Scan for the cell matching the given text and deliver its [x, y] coordinate at center. 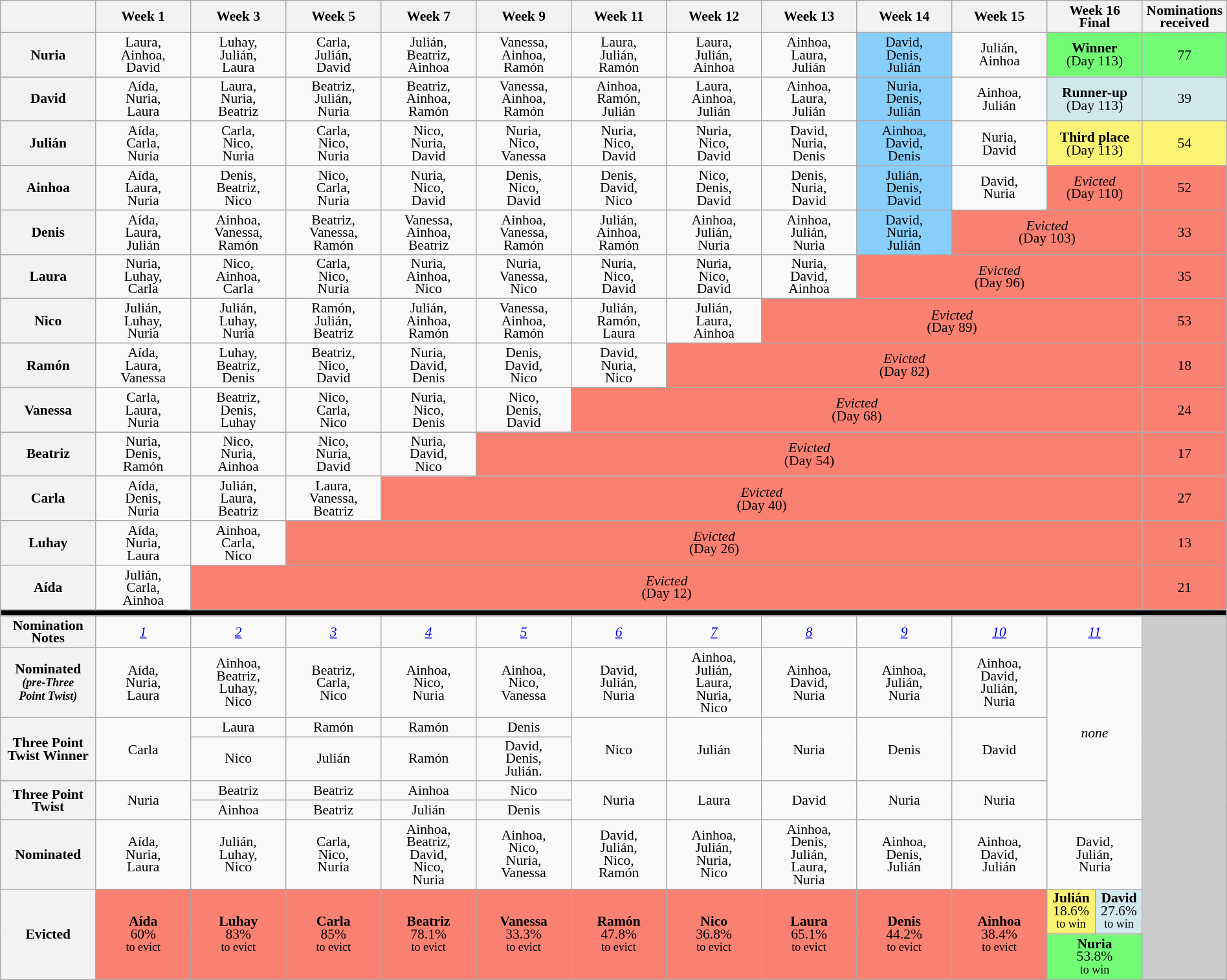
Ainhoa38.4%to evict [999, 934]
Julián,Ainhoa [999, 54]
Laura,Vanessa,Beatriz [334, 499]
Evicted(Day 68) [857, 410]
David27.6%to win [1118, 911]
Denis44.2%to evict [905, 934]
Laura,Julián,Ainhoa [714, 54]
17 [1184, 454]
Carla,Julián,David [334, 54]
Evicted(Day 26) [714, 543]
Vanessa [48, 410]
18 [1184, 366]
David,Nuria,Nico [619, 366]
Beatriz,Vanessa,Ramón [334, 233]
Nuria,Denis,Julián [905, 100]
Julián,Beatriz,Ainhoa [428, 54]
24 [1184, 410]
David,Denis,Julián. [524, 759]
Aída,Laura,Vanessa [144, 366]
9 [905, 633]
Third place(Day 113) [1094, 144]
Nico,Carla,Nico [334, 410]
8 [809, 633]
Laura,Julián,Ramón [619, 54]
Evicted(Day 110) [1094, 188]
Ainhoa,Julián [999, 100]
Evicted(Day 40) [762, 499]
Week 16Final [1094, 17]
Laura65.1%to evict [809, 934]
21 [1184, 587]
Ainhoa,Beatriz,Luhay,Nico [238, 683]
NominationNotes [48, 633]
5 [524, 633]
Luhay [48, 543]
Nominated [48, 855]
Julián,Ramón,Laura [619, 321]
Beatriz,Nico,David [334, 366]
Ainhoa,Denis,Julián,Laura,Nuria [809, 855]
Ainhoa,Carla,Nico [238, 543]
Evicted(Day 89) [953, 321]
Week 12 [714, 17]
Ramón47.8%to evict [619, 934]
Nico36.8%to evict [714, 934]
Julián18.6%to win [1070, 911]
39 [1184, 100]
Aída60%to evict [144, 934]
Vanessa,Ainhoa,Beatriz [428, 233]
David,Denis,Julián [905, 54]
Nuria,David [999, 144]
Luhay,Julián,Laura [238, 54]
Week 7 [428, 17]
Carla,Laura,Nuria [144, 410]
Nuria,Nico,Denis [428, 410]
Evicted(Day 96) [1000, 277]
Ainhoa,David,Denis [905, 144]
Three Point Twist Winner [48, 749]
Week 13 [809, 17]
Ainhoa,David,Julián,Nuria [999, 683]
David,Julián,Nico,Ramón [619, 855]
Beatriz,Ainhoa,Ramón [428, 100]
Week 11 [619, 17]
Julián,Laura,Beatriz [238, 499]
Week 1 [144, 17]
Luhay83%to evict [238, 934]
Nuria,Ainhoa,Nico [428, 277]
Evicted(Day 82) [905, 366]
Nico,Ainhoa,Carla [238, 277]
Evicted(Day 103) [1047, 233]
13 [1184, 543]
77 [1184, 54]
Beatriz,Carla,Nico [334, 683]
33 [1184, 233]
Nuria,Luhay,Carla [144, 277]
54 [1184, 144]
Beatriz,Julián,Nuria [334, 100]
Ainhoa,David,Julián [999, 855]
David,Nuria,Julián [905, 233]
Julián,Denis,David [905, 188]
Three Point Twist [48, 801]
Ainhoa,Julián,Laura,Nuria,Nico [714, 683]
Vanessa33.3%to evict [524, 934]
2 [238, 633]
3 [334, 633]
Nuria,David,Ainhoa [809, 277]
Julián,Luhay,Nico [238, 855]
27 [1184, 499]
35 [1184, 277]
Julián,Laura,Ainhoa [714, 321]
Nuria,David,Nico [428, 454]
Nico,Nuria,Ainhoa [238, 454]
Evicted(Day 54) [810, 454]
Ainhoa,Julián,Nuria,Nico [714, 855]
Carla85%to evict [334, 934]
Aída,Laura,Nuria [144, 188]
10 [999, 633]
David,Nuria [999, 188]
Week 14 [905, 17]
7 [714, 633]
4 [428, 633]
Ainhoa,Denis,Julián [905, 855]
Evicted(Day 12) [667, 587]
Beatriz78.1%to evict [428, 934]
Julián,Carla,Ainhoa [144, 587]
1 [144, 633]
Ainhoa,Ramón,Julián [619, 100]
Nico,Carla,Nuria [334, 188]
Week 5 [334, 17]
53 [1184, 321]
Nuria53.8%to win [1094, 957]
Denis,Beatriz,Nico [238, 188]
52 [1184, 188]
Laura,Nuria,Beatriz [238, 100]
Ainhoa,Beatriz,David,Nico,Nuria [428, 855]
Nuria,Denis,Ramón [144, 454]
6 [619, 633]
Denis,Nico,David [524, 188]
Aída,Carla,Nuria [144, 144]
11 [1094, 633]
none [1094, 734]
Ramón,Julián,Beatriz [334, 321]
Aída,Denis,Nuria [144, 499]
Laura,Ainhoa,David [144, 54]
Winner(Day 113) [1094, 54]
Evicted [48, 934]
Nominations received [1184, 17]
Nuria,Nico,Vanessa [524, 144]
Nuria,Vanessa,Nico [524, 277]
David,Nuria,Denis [809, 144]
Laura,Ainhoa,Julián [714, 100]
Nuria,David,Denis [428, 366]
Runner-up(Day 113) [1094, 100]
Ainhoa,David,Nuria [809, 683]
Aída,Laura,Julián [144, 233]
Week 15 [999, 17]
Beatriz,Denis,Luhay [238, 410]
Week 9 [524, 17]
Luhay,Beatriz,Denis [238, 366]
Nominated(pre-ThreePoint Twist) [48, 683]
Ainhoa,Nico,Nuria,Vanessa [524, 855]
Ainhoa,Nico,Vanessa [524, 683]
Aída [48, 587]
Ainhoa,Nico,Nuria [428, 683]
Denis,Nuria,David [809, 188]
Week 3 [238, 17]
